Detect which cell encompasses the target text, then output its (X, Y) center coordinate. 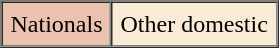
Other domestic (194, 24)
Nationals (57, 24)
